Determine the (X, Y) coordinate at the center of the cell enclosing the given text.  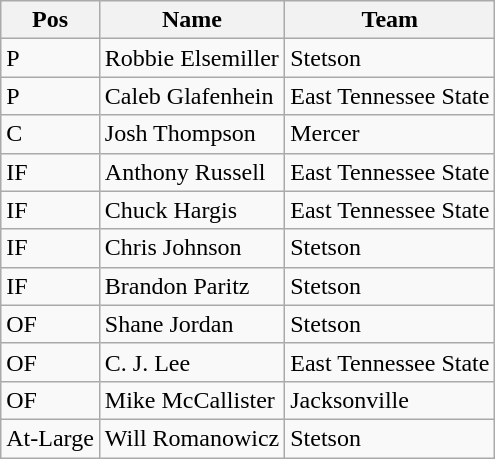
Mike McCallister (192, 400)
Josh Thompson (192, 134)
C (50, 134)
Pos (50, 20)
C. J. Lee (192, 362)
At-Large (50, 438)
Anthony Russell (192, 172)
Will Romanowicz (192, 438)
Caleb Glafenhein (192, 96)
Robbie Elsemiller (192, 58)
Brandon Paritz (192, 286)
Jacksonville (390, 400)
Shane Jordan (192, 324)
Team (390, 20)
Name (192, 20)
Mercer (390, 134)
Chuck Hargis (192, 210)
Chris Johnson (192, 248)
